Return [X, Y] of the center of cell containing provided text 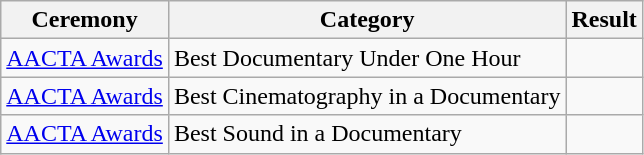
Best Cinematography in a Documentary [367, 96]
Best Documentary Under One Hour [367, 58]
Ceremony [85, 20]
Best Sound in a Documentary [367, 134]
Result [604, 20]
Category [367, 20]
